For the text-containing cell, return its midpoint in [X, Y] coordinate format. 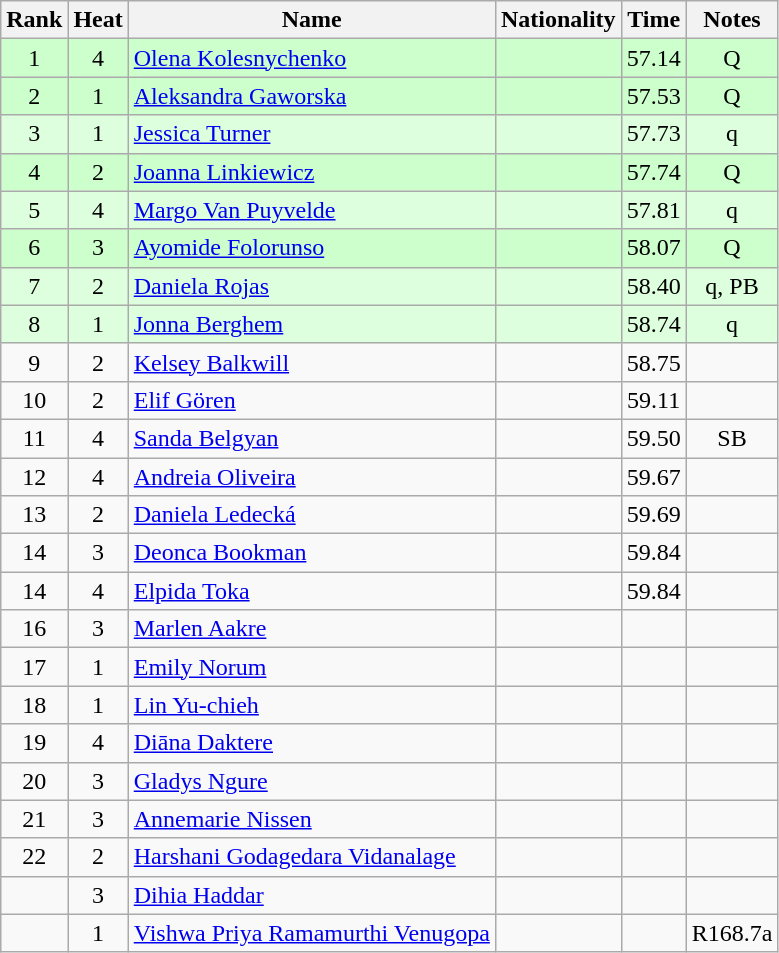
Elpida Toka [312, 591]
R168.7a [732, 933]
Jonna Berghem [312, 324]
Marlen Aakre [312, 629]
Daniela Rojas [312, 286]
57.73 [654, 134]
Elif Gören [312, 400]
8 [34, 324]
59.50 [654, 438]
17 [34, 667]
58.75 [654, 362]
13 [34, 515]
22 [34, 857]
19 [34, 743]
SB [732, 438]
Dihia Haddar [312, 895]
11 [34, 438]
Aleksandra Gaworska [312, 96]
Margo Van Puyvelde [312, 210]
57.14 [654, 58]
Andreia Oliveira [312, 477]
Kelsey Balkwill [312, 362]
58.40 [654, 286]
Nationality [558, 20]
Vishwa Priya Ramamurthi Venugopa [312, 933]
Olena Kolesnychenko [312, 58]
59.67 [654, 477]
Time [654, 20]
Harshani Godagedara Vidanalage [312, 857]
q, PB [732, 286]
Name [312, 20]
58.74 [654, 324]
Emily Norum [312, 667]
Jessica Turner [312, 134]
Lin Yu-chieh [312, 705]
10 [34, 400]
Deonca Bookman [312, 553]
Rank [34, 20]
16 [34, 629]
5 [34, 210]
Sanda Belgyan [312, 438]
7 [34, 286]
Ayomide Folorunso [312, 248]
9 [34, 362]
59.69 [654, 515]
Notes [732, 20]
Gladys Ngure [312, 781]
Heat [98, 20]
59.11 [654, 400]
6 [34, 248]
Diāna Daktere [312, 743]
18 [34, 705]
57.74 [654, 172]
Annemarie Nissen [312, 819]
Daniela Ledecká [312, 515]
57.81 [654, 210]
20 [34, 781]
58.07 [654, 248]
Joanna Linkiewicz [312, 172]
57.53 [654, 96]
21 [34, 819]
12 [34, 477]
